Return (X, Y) of the center of cell containing provided text 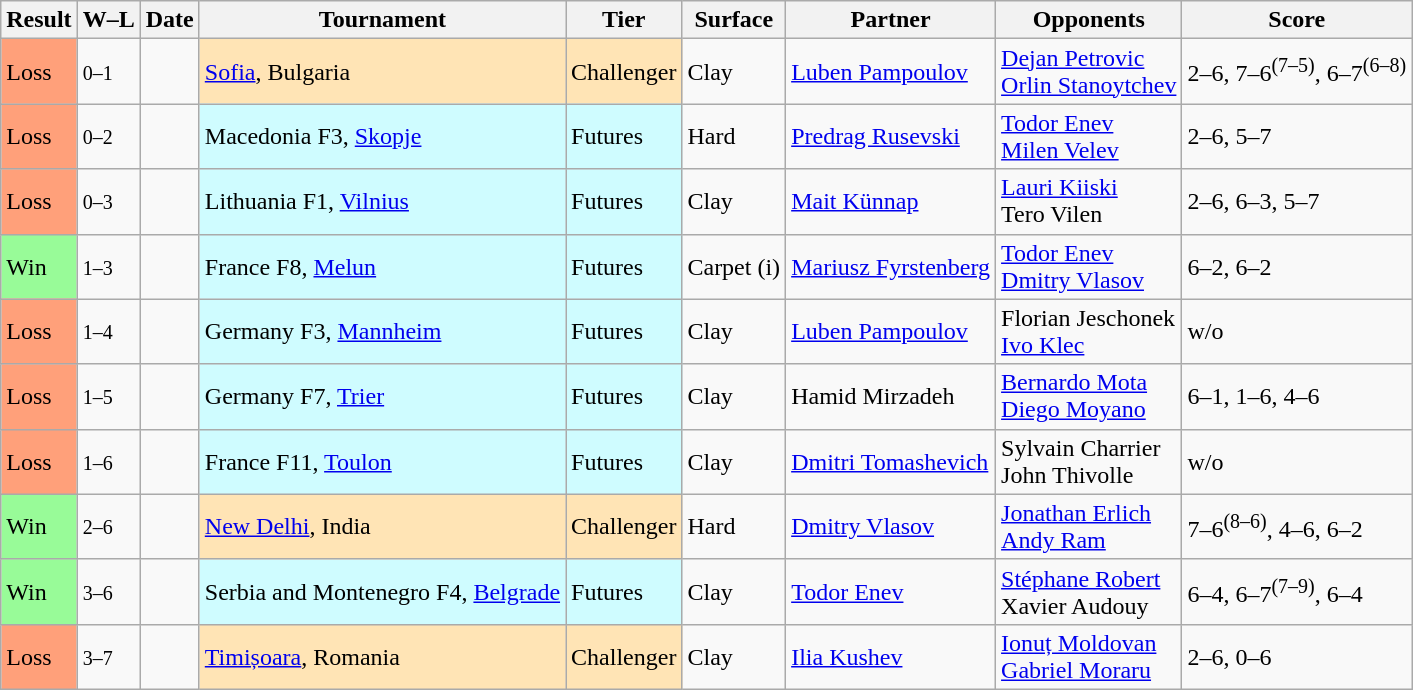
Bernardo Mota Diego Moyano (1089, 396)
New Delhi, India (382, 526)
Dejan Petrovic Orlin Stanoytchev (1089, 72)
Hamid Mirzadeh (891, 396)
6–2, 6–2 (1297, 266)
6–4, 6–7(7–9), 6–4 (1297, 592)
1–5 (108, 396)
2–6, 5–7 (1297, 136)
2–6 (108, 526)
0–1 (108, 72)
0–2 (108, 136)
Serbia and Montenegro F4, Belgrade (382, 592)
Lithuania F1, Vilnius (382, 202)
Mariusz Fyrstenberg (891, 266)
Germany F7, Trier (382, 396)
Dmitry Vlasov (891, 526)
2–6, 6–3, 5–7 (1297, 202)
Tier (624, 20)
1–4 (108, 332)
Ionuț Moldovan Gabriel Moraru (1089, 656)
France F8, Melun (382, 266)
6–1, 1–6, 4–6 (1297, 396)
Surface (734, 20)
Date (170, 20)
Germany F3, Mannheim (382, 332)
Macedonia F3, Skopje (382, 136)
3–7 (108, 656)
3–6 (108, 592)
7–6(8–6), 4–6, 6–2 (1297, 526)
France F11, Toulon (382, 462)
Sylvain Charrier John Thivolle (1089, 462)
1–3 (108, 266)
Dmitri Tomashevich (891, 462)
Jonathan Erlich Andy Ram (1089, 526)
Todor Enev Dmitry Vlasov (1089, 266)
Score (1297, 20)
Carpet (i) (734, 266)
Florian Jeschonek Ivo Klec (1089, 332)
Timișoara, Romania (382, 656)
Ilia Kushev (891, 656)
Lauri Kiiski Tero Vilen (1089, 202)
Mait Künnap (891, 202)
Tournament (382, 20)
Stéphane Robert Xavier Audouy (1089, 592)
Result (39, 20)
Todor Enev Milen Velev (1089, 136)
Todor Enev (891, 592)
1–6 (108, 462)
2–6, 7–6(7–5), 6–7(6–8) (1297, 72)
2–6, 0–6 (1297, 656)
Predrag Rusevski (891, 136)
0–3 (108, 202)
Sofia, Bulgaria (382, 72)
Partner (891, 20)
W–L (108, 20)
Opponents (1089, 20)
